Return [X, Y] of the center of cell containing provided text 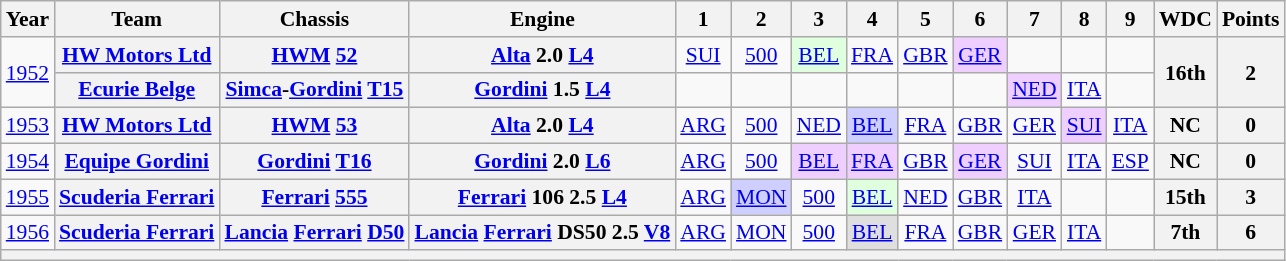
Year [28, 19]
Gordini 1.5 L4 [542, 90]
Gordini 2.0 L6 [542, 162]
Equipe Gordini [136, 162]
Lancia Ferrari DS50 2.5 V8 [542, 233]
9 [1130, 19]
1 [703, 19]
4 [872, 19]
15th [1186, 197]
HWM 52 [314, 55]
5 [926, 19]
1954 [28, 162]
Ecurie Belge [136, 90]
HWM 53 [314, 126]
7th [1186, 233]
8 [1084, 19]
Lancia Ferrari D50 [314, 233]
Gordini T16 [314, 162]
Chassis [314, 19]
1956 [28, 233]
Team [136, 19]
16th [1186, 72]
ESP [1130, 162]
1953 [28, 126]
Ferrari 106 2.5 L4 [542, 197]
Ferrari 555 [314, 197]
Points [1251, 19]
Simca-Gordini T15 [314, 90]
1952 [28, 72]
1955 [28, 197]
WDC [1186, 19]
7 [1034, 19]
Engine [542, 19]
